For the text-containing cell, return its midpoint in (X, Y) coordinate format. 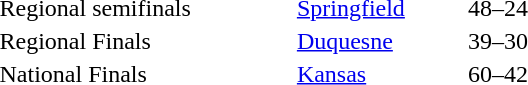
Duquesne (379, 41)
